Return the [x, y] coordinate for the center point of the cell that contains the specified text.  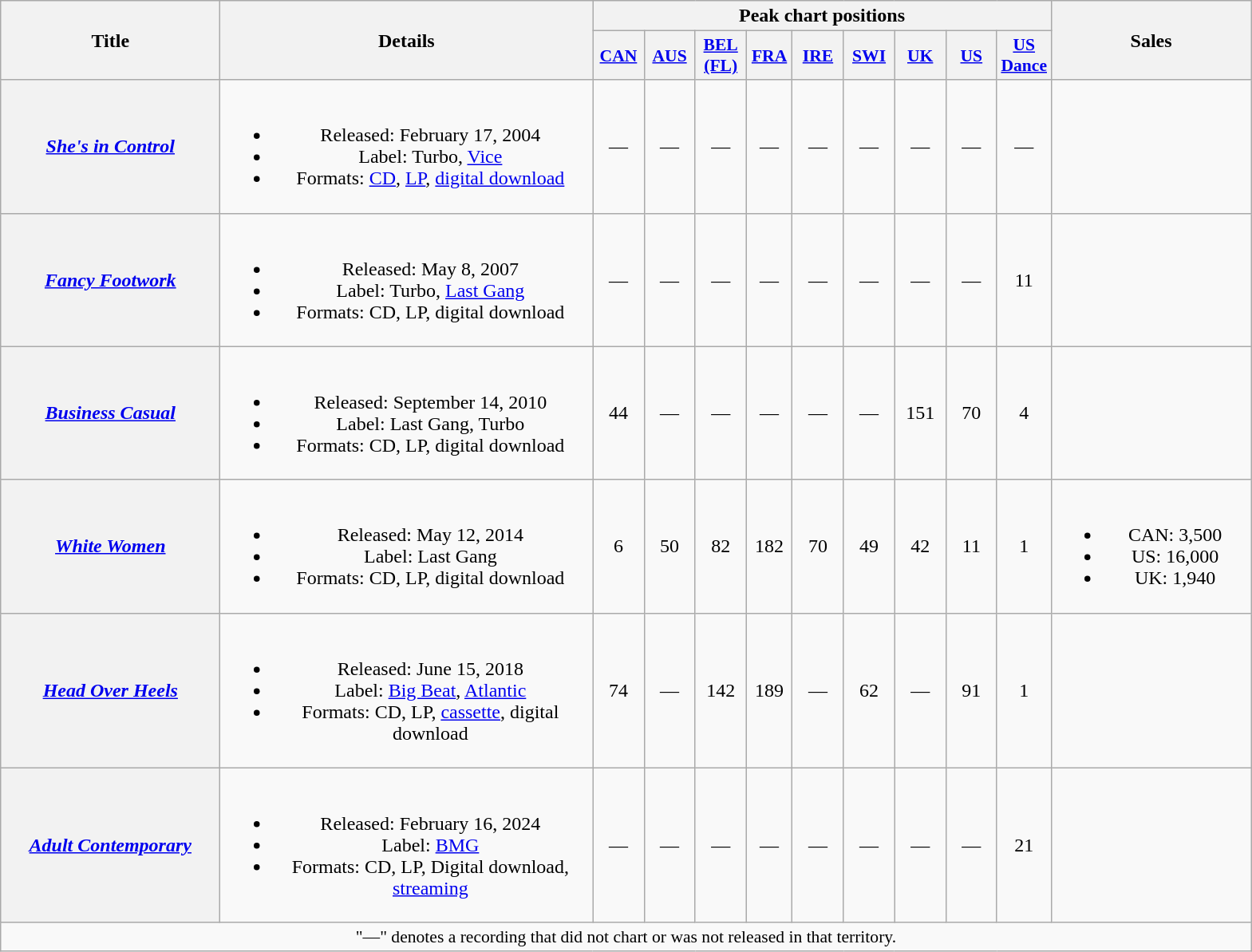
SWI [869, 56]
Business Casual [110, 413]
CAN [618, 56]
91 [971, 690]
BEL(FL) [721, 56]
21 [1024, 845]
142 [721, 690]
US [971, 56]
"—" denotes a recording that did not chart or was not released in that territory. [626, 937]
Released: February 17, 2004Label: Turbo, ViceFormats: CD, LP, digital download [407, 147]
UK [920, 56]
49 [869, 546]
Details [407, 40]
4 [1024, 413]
Released: May 12, 2014Label: Last GangFormats: CD, LP, digital download [407, 546]
50 [669, 546]
6 [618, 546]
182 [769, 546]
189 [769, 690]
62 [869, 690]
IRE [818, 56]
Released: September 14, 2010Label: Last Gang, TurboFormats: CD, LP, digital download [407, 413]
151 [920, 413]
Adult Contemporary [110, 845]
FRA [769, 56]
CAN: 3,500US: 16,000UK: 1,940 [1151, 546]
Title [110, 40]
AUS [669, 56]
Sales [1151, 40]
Released: June 15, 2018Label: Big Beat, AtlanticFormats: CD, LP, cassette, digital download [407, 690]
Released: February 16, 2024Label: BMGFormats: CD, LP, Digital download, streaming [407, 845]
USDance [1024, 56]
Head Over Heels [110, 690]
She's in Control [110, 147]
Fancy Footwork [110, 279]
Released: May 8, 2007Label: Turbo, Last GangFormats: CD, LP, digital download [407, 279]
White Women [110, 546]
74 [618, 690]
Peak chart positions [822, 16]
42 [920, 546]
82 [721, 546]
44 [618, 413]
